Identify which cell holds the provided text, then report its (x, y) central coordinate. 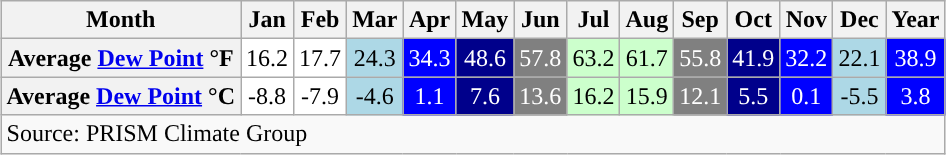
-8.8 (268, 96)
Feb (320, 20)
38.9 (916, 58)
-7.9 (320, 96)
24.3 (375, 58)
61.7 (647, 58)
Mar (375, 20)
41.9 (754, 58)
Month (120, 20)
1.1 (430, 96)
55.8 (700, 58)
Average Dew Point °F (120, 58)
3.8 (916, 96)
12.1 (700, 96)
Jul (594, 20)
22.1 (860, 58)
Jan (268, 20)
Oct (754, 20)
34.3 (430, 58)
0.1 (806, 96)
5.5 (754, 96)
63.2 (594, 58)
Apr (430, 20)
Nov (806, 20)
Year (916, 20)
13.6 (540, 96)
Sep (700, 20)
57.8 (540, 58)
15.9 (647, 96)
Average Dew Point °C (120, 96)
32.2 (806, 58)
Source: PRISM Climate Group (473, 134)
48.6 (485, 58)
May (485, 20)
Aug (647, 20)
-5.5 (860, 96)
7.6 (485, 96)
Jun (540, 20)
17.7 (320, 58)
-4.6 (375, 96)
Dec (860, 20)
